Output the [X, Y] coordinate of the center of the cell containing the given text.  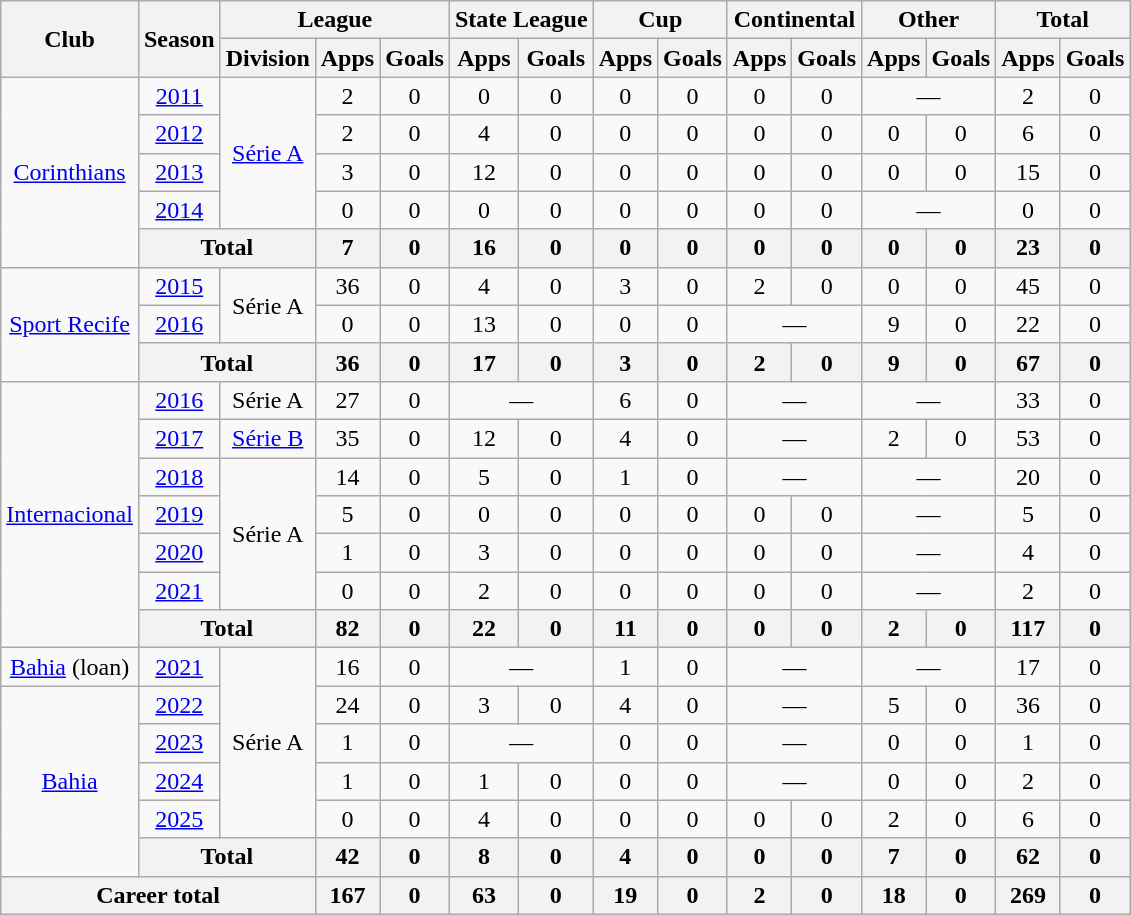
Cup [660, 20]
2022 [179, 705]
2020 [179, 553]
15 [1028, 172]
45 [1028, 286]
Bahia (loan) [70, 667]
2013 [179, 172]
Division [268, 58]
14 [347, 477]
82 [347, 629]
Career total [158, 895]
Club [70, 39]
20 [1028, 477]
2015 [179, 286]
24 [347, 705]
117 [1028, 629]
35 [347, 438]
2012 [179, 134]
167 [347, 895]
8 [484, 857]
42 [347, 857]
23 [1028, 248]
67 [1028, 362]
Internacional [70, 514]
2025 [179, 819]
Série B [268, 438]
2023 [179, 743]
33 [1028, 400]
Other [929, 20]
19 [625, 895]
11 [625, 629]
League [334, 20]
2024 [179, 781]
Corinthians [70, 172]
27 [347, 400]
2011 [179, 96]
2019 [179, 515]
Continental [794, 20]
63 [484, 895]
13 [484, 324]
State League [521, 20]
2018 [179, 477]
2017 [179, 438]
Sport Recife [70, 324]
2014 [179, 210]
269 [1028, 895]
18 [894, 895]
53 [1028, 438]
62 [1028, 857]
Bahia [70, 781]
Season [179, 39]
